Locate the cell with the specified text and output its [X, Y] center coordinate. 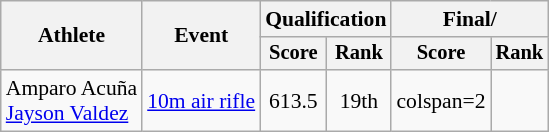
10m air rifle [201, 100]
Amparo AcuñaJayson Valdez [72, 100]
colspan=2 [440, 100]
613.5 [293, 100]
Athlete [72, 36]
Event [201, 36]
Final/ [470, 19]
Qualification [326, 19]
19th [358, 100]
